For the text-containing cell, return its midpoint in (x, y) coordinate format. 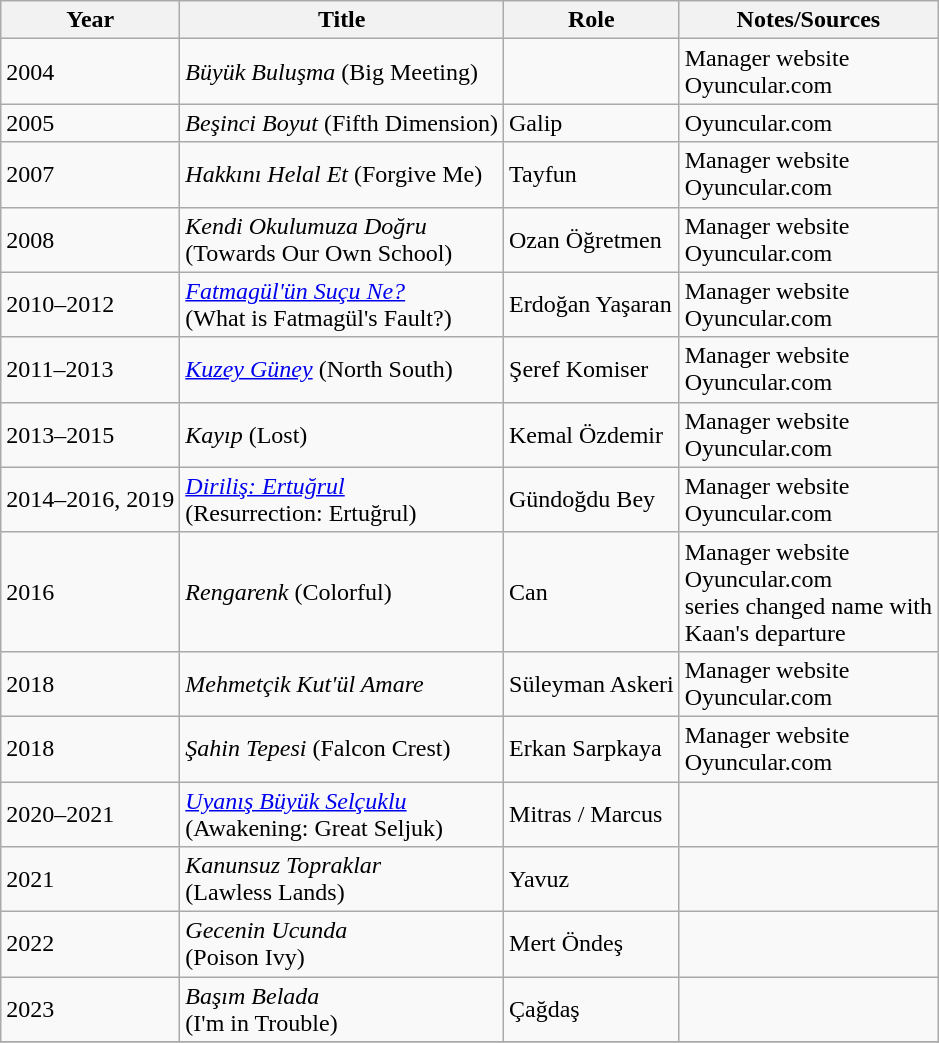
Şahin Tepesi (Falcon Crest) (342, 748)
Çağdaş (592, 1010)
Tayfun (592, 174)
Rengarenk (Colorful) (342, 592)
2020–2021 (90, 814)
2011–2013 (90, 370)
Role (592, 20)
Uyanış Büyük Selçuklu(Awakening: Great Seljuk) (342, 814)
Beşinci Boyut (Fifth Dimension) (342, 123)
Yavuz (592, 880)
Mitras / Marcus (592, 814)
Süleyman Askeri (592, 684)
Galip (592, 123)
Başım Belada(I'm in Trouble) (342, 1010)
2010–2012 (90, 304)
2005 (90, 123)
Kemal Özdemir (592, 434)
Title (342, 20)
Fatmagül'ün Suçu Ne?(What is Fatmagül's Fault?) (342, 304)
2013–2015 (90, 434)
Ozan Öğretmen (592, 240)
Oyuncular.com (808, 123)
Hakkını Helal Et (Forgive Me) (342, 174)
Erkan Sarpkaya (592, 748)
Kayıp (Lost) (342, 434)
2014–2016, 2019 (90, 500)
Gecenin Ucunda(Poison Ivy) (342, 944)
Şeref Komiser (592, 370)
2007 (90, 174)
Diriliş: Ertuğrul(Resurrection: Ertuğrul) (342, 500)
2004 (90, 72)
Büyük Buluşma (Big Meeting) (342, 72)
Gündoğdu Bey (592, 500)
Can (592, 592)
Mehmetçik Kut'ül Amare (342, 684)
Notes/Sources (808, 20)
Manager websiteOyuncular.comseries changed name withKaan's departure (808, 592)
Kuzey Güney (North South) (342, 370)
Year (90, 20)
2021 (90, 880)
Kanunsuz Topraklar(Lawless Lands) (342, 880)
Kendi Okulumuza Doğru(Towards Our Own School) (342, 240)
2008 (90, 240)
2023 (90, 1010)
2016 (90, 592)
Mert Öndeş (592, 944)
2022 (90, 944)
Erdoğan Yaşaran (592, 304)
